Provide the [X, Y] coordinate of the cell's center where the given text is located.  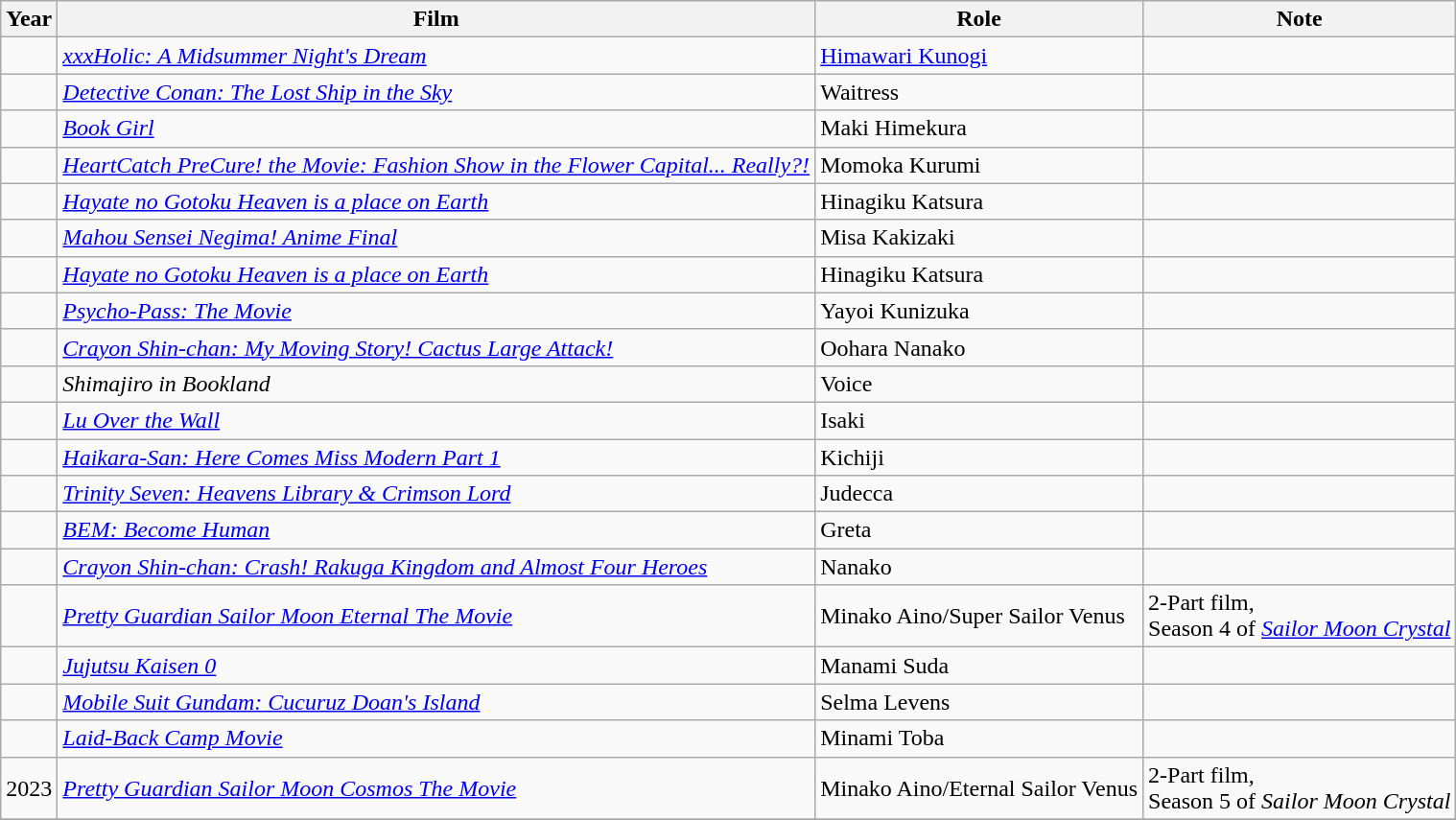
Minami Toba [979, 738]
Minako Aino/Super Sailor Venus [979, 616]
xxxHolic: A Midsummer Night's Dream [436, 56]
Greta [979, 530]
Psycho-Pass: The Movie [436, 311]
Mobile Suit Gundam: Cucuruz Doan's Island [436, 702]
Isaki [979, 420]
Manami Suda [979, 666]
Role [979, 19]
Jujutsu Kaisen 0 [436, 666]
Maki Himekura [979, 129]
Year [29, 19]
Note [1300, 19]
Haikara-San: Here Comes Miss Modern Part 1 [436, 457]
Lu Over the Wall [436, 420]
Pretty Guardian Sailor Moon Eternal The Movie [436, 616]
Misa Kakizaki [979, 238]
Voice [979, 384]
Judecca [979, 494]
Nanako [979, 567]
2023 [29, 788]
Himawari Kunogi [979, 56]
Selma Levens [979, 702]
Film [436, 19]
Trinity Seven: Heavens Library & Crimson Lord [436, 494]
Shimajiro in Bookland [436, 384]
Oohara Nanako [979, 347]
Pretty Guardian Sailor Moon Cosmos The Movie [436, 788]
2-Part film,Season 4 of Sailor Moon Crystal [1300, 616]
Minako Aino/Eternal Sailor Venus [979, 788]
Yayoi Kunizuka [979, 311]
Waitress [979, 92]
Laid-Back Camp Movie [436, 738]
BEM: Become Human [436, 530]
Crayon Shin-chan: My Moving Story! Cactus Large Attack! [436, 347]
Book Girl [436, 129]
Mahou Sensei Negima! Anime Final [436, 238]
Detective Conan: The Lost Ship in the Sky [436, 92]
Momoka Kurumi [979, 165]
HeartCatch PreCure! the Movie: Fashion Show in the Flower Capital... Really?! [436, 165]
Crayon Shin-chan: Crash! Rakuga Kingdom and Almost Four Heroes [436, 567]
2-Part film,Season 5 of Sailor Moon Crystal [1300, 788]
Kichiji [979, 457]
